Scan for the cell matching the given text and deliver its [x, y] coordinate at center. 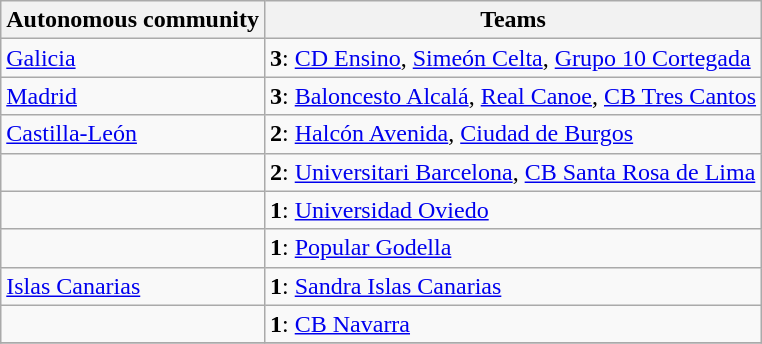
2: Halcón Avenida, Ciudad de Burgos [514, 134]
3: Baloncesto Alcalá, Real Canoe, CB Tres Cantos [514, 96]
1: Sandra Islas Canarias [514, 286]
Madrid [133, 96]
1: CB Navarra [514, 324]
Castilla-León [133, 134]
Teams [514, 20]
1: Popular Godella [514, 248]
Islas Canarias [133, 286]
3: CD Ensino, Simeón Celta, Grupo 10 Cortegada [514, 58]
1: Universidad Oviedo [514, 210]
Galicia [133, 58]
2: Universitari Barcelona, CB Santa Rosa de Lima [514, 172]
Autonomous community [133, 20]
